Return (X, Y) of the center of cell containing provided text 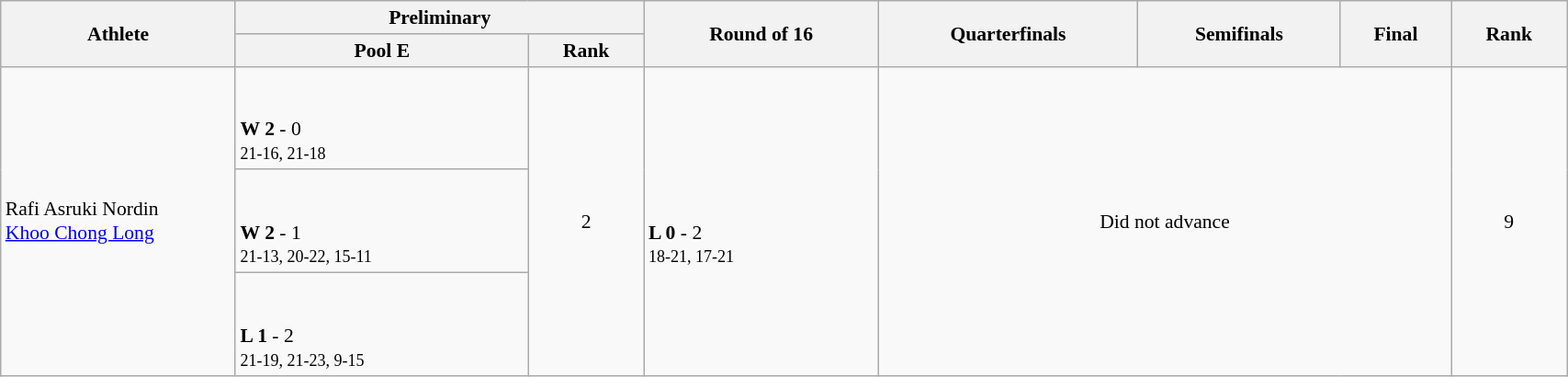
L 1 - 221-19, 21-23, 9-15 (382, 325)
9 (1509, 221)
W 2 - 121-13, 20-22, 15-11 (382, 222)
L 0 - 218-21, 17-21 (761, 221)
Quarterfinals (1009, 33)
Final (1396, 33)
Preliminary (439, 17)
Semifinals (1239, 33)
Did not advance (1165, 221)
2 (586, 221)
Round of 16 (761, 33)
Rafi Asruki NordinKhoo Chong Long (118, 221)
W 2 - 021-16, 21-18 (382, 118)
Pool E (382, 51)
Athlete (118, 33)
